For the text-containing cell, return its midpoint in [X, Y] coordinate format. 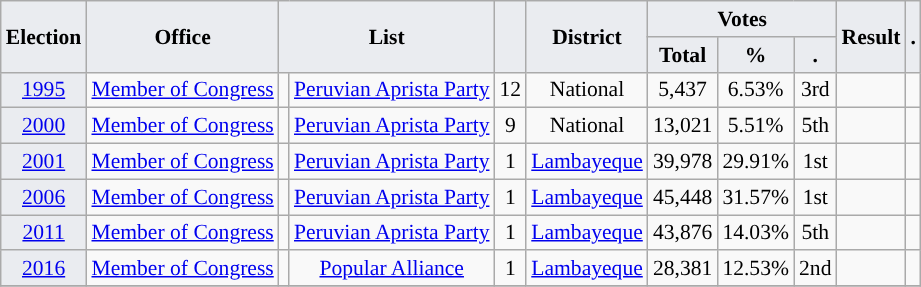
31.57% [756, 197]
2006 [44, 197]
12.53% [756, 269]
3rd [816, 90]
39,978 [682, 162]
Popular Alliance [392, 269]
28,381 [682, 269]
43,876 [682, 233]
Total [682, 55]
9 [511, 126]
List [387, 36]
5,437 [682, 90]
2016 [44, 269]
% [756, 55]
14.03% [756, 233]
2000 [44, 126]
12 [511, 90]
2nd [816, 269]
Votes [742, 19]
2011 [44, 233]
1995 [44, 90]
Office [182, 36]
2001 [44, 162]
5.51% [756, 126]
45,448 [682, 197]
13,021 [682, 126]
29.91% [756, 162]
District [587, 36]
Election [44, 36]
Result [872, 36]
6.53% [756, 90]
